Pinpoint the cell where the given text exists, returning its (X, Y) midpoint coordinate. 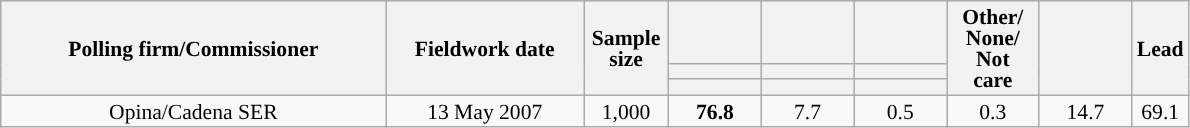
1,000 (626, 110)
Polling firm/Commissioner (194, 48)
0.3 (992, 110)
76.8 (716, 110)
Other/None/Notcare (992, 48)
Sample size (626, 48)
69.1 (1160, 110)
Lead (1160, 48)
14.7 (1086, 110)
Fieldwork date (485, 48)
Opina/Cadena SER (194, 110)
7.7 (808, 110)
13 May 2007 (485, 110)
0.5 (900, 110)
